Return (X, Y) of the center of cell containing provided text 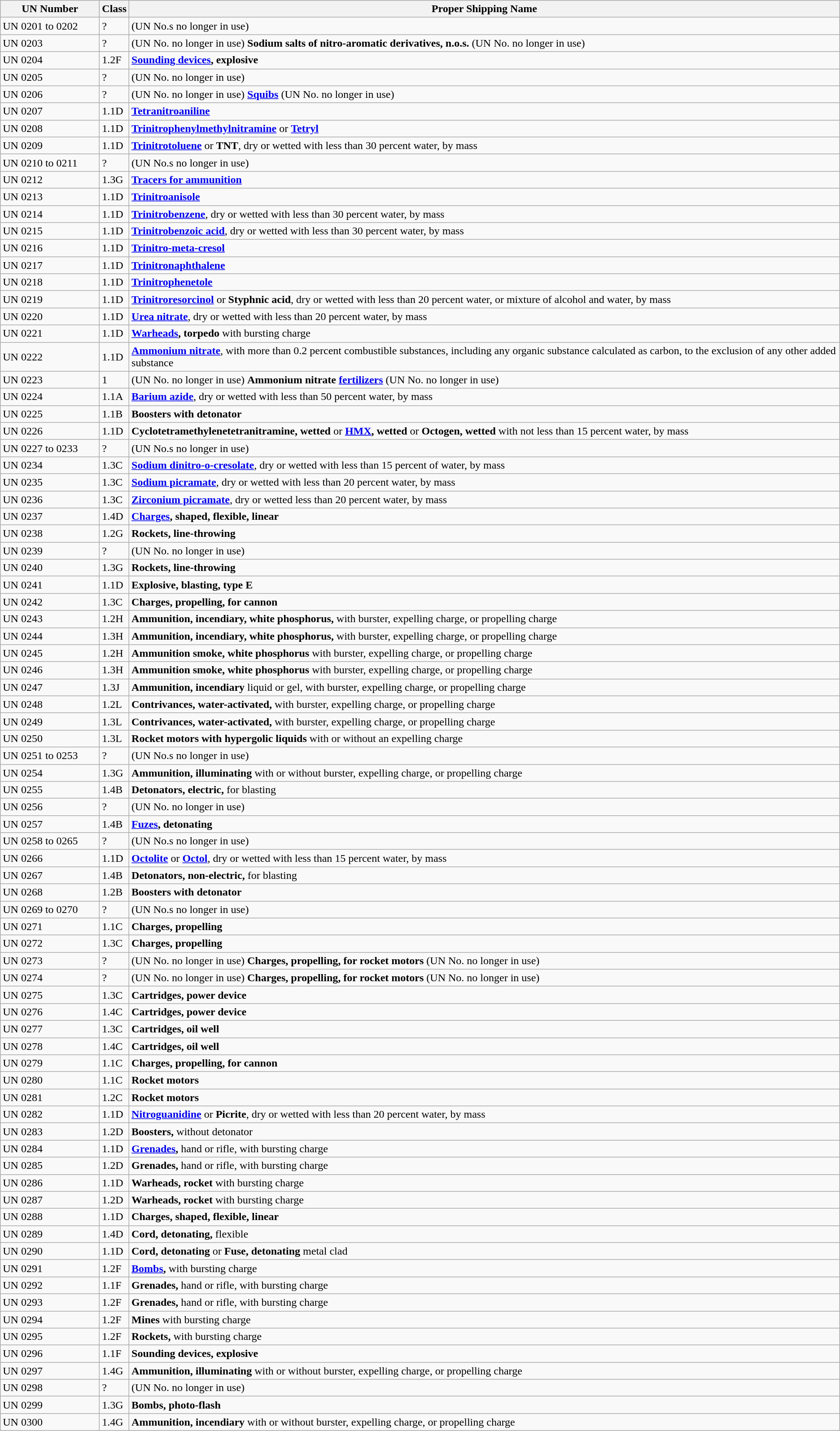
1.1A (114, 397)
UN 0246 (50, 670)
Trinitrobenzoic acid, dry or wetted with less than 30 percent water, by mass (485, 231)
UN 0209 (50, 145)
UN 0235 (50, 482)
UN 0300 (50, 1422)
UN 0272 (50, 944)
Trinitrophenylmethylnitramine or Tetryl (485, 128)
UN 0248 (50, 704)
UN 0227 to 0233 (50, 448)
UN 0247 (50, 687)
(UN No. no longer in use) Sodium salts of nitro-aromatic derivatives, n.o.s. (UN No. no longer in use) (485, 43)
Cord, detonating, flexible (485, 1234)
Trinitrophenetole (485, 282)
UN 0245 (50, 653)
UN 0225 (50, 414)
UN 0238 (50, 534)
Ammunition, incendiary with or without burster, expelling charge, or propelling charge (485, 1422)
Warheads, torpedo with bursting charge (485, 334)
UN 0295 (50, 1337)
UN 0213 (50, 197)
Trinitronaphthalene (485, 265)
UN 0274 (50, 978)
UN 0289 (50, 1234)
UN 0221 (50, 334)
UN 0282 (50, 1115)
UN 0203 (50, 43)
UN 0266 (50, 858)
UN 0285 (50, 1166)
UN 0290 (50, 1251)
UN 0239 (50, 551)
UN 0294 (50, 1319)
Bombs, photo-flash (485, 1405)
UN 0276 (50, 1012)
UN 0292 (50, 1285)
UN 0234 (50, 465)
Barium azide, dry or wetted with less than 50 percent water, by mass (485, 397)
UN 0243 (50, 619)
UN 0255 (50, 790)
1.1B (114, 414)
UN 0217 (50, 265)
Detonators, non-electric, for blasting (485, 875)
Proper Shipping Name (485, 9)
UN 0280 (50, 1080)
Cyclotetramethylenetetranitramine, wetted or HMX, wetted or Octogen, wetted with not less than 15 percent water, by mass (485, 431)
Fuzes, detonating (485, 824)
Ammunition, incendiary liquid or gel, with burster, expelling charge, or propelling charge (485, 687)
UN 0293 (50, 1302)
Sodium dinitro-o-cresolate, dry or wetted with less than 15 percent of water, by mass (485, 465)
(UN No. no longer in use) Ammonium nitrate fertilizers (UN No. no longer in use) (485, 380)
UN 0241 (50, 585)
Rocket motors with hypergolic liquids with or without an expelling charge (485, 738)
UN Number (50, 9)
Cord, detonating or Fuse, detonating metal clad (485, 1251)
UN 0298 (50, 1388)
UN 0237 (50, 517)
Explosive, blasting, type E (485, 585)
UN 0214 (50, 214)
UN 0277 (50, 1029)
UN 0207 (50, 111)
UN 0299 (50, 1405)
UN 0226 (50, 431)
UN 0215 (50, 231)
UN 0250 (50, 738)
Urea nitrate, dry or wetted with less than 20 percent water, by mass (485, 316)
UN 0283 (50, 1132)
Trinitroresorcinol or Styphnic acid, dry or wetted with less than 20 percent water, or mixture of alcohol and water, by mass (485, 299)
UN 0268 (50, 892)
UN 0256 (50, 807)
UN 0273 (50, 961)
UN 0257 (50, 824)
1.2L (114, 704)
UN 0222 (50, 356)
1 (114, 380)
1.2G (114, 534)
(UN No. no longer in use) Squibs (UN No. no longer in use) (485, 94)
Trinitrotoluene or TNT, dry or wetted with less than 30 percent water, by mass (485, 145)
Sodium picramate, dry or wetted with less than 20 percent water, by mass (485, 482)
UN 0205 (50, 77)
UN 0218 (50, 282)
UN 0291 (50, 1268)
UN 0210 to 0211 (50, 162)
UN 0278 (50, 1046)
UN 0216 (50, 248)
UN 0267 (50, 875)
UN 0249 (50, 721)
Rockets, with bursting charge (485, 1337)
Octolite or Octol, dry or wetted with less than 15 percent water, by mass (485, 858)
UN 0204 (50, 60)
Boosters, without detonator (485, 1132)
UN 0288 (50, 1217)
UN 0284 (50, 1149)
Detonators, electric, for blasting (485, 790)
UN 0279 (50, 1063)
Zirconium picramate, dry or wetted less than 20 percent water, by mass (485, 500)
1.2C (114, 1097)
Mines with bursting charge (485, 1319)
UN 0236 (50, 500)
Class (114, 9)
UN 0224 (50, 397)
Nitroguanidine or Picrite, dry or wetted with less than 20 percent water, by mass (485, 1115)
1.2B (114, 892)
UN 0281 (50, 1097)
UN 0206 (50, 94)
UN 0201 to 0202 (50, 26)
UN 0254 (50, 773)
Trinitroanisole (485, 197)
Bombs, with bursting charge (485, 1268)
UN 0240 (50, 568)
UN 0212 (50, 180)
Tracers for ammunition (485, 180)
UN 0258 to 0265 (50, 841)
1.3J (114, 687)
UN 0297 (50, 1371)
UN 0251 to 0253 (50, 755)
UN 0286 (50, 1183)
UN 0269 to 0270 (50, 909)
UN 0219 (50, 299)
UN 0287 (50, 1200)
UN 0220 (50, 316)
UN 0208 (50, 128)
UN 0244 (50, 636)
Trinitro-meta-cresol (485, 248)
UN 0223 (50, 380)
Trinitrobenzene, dry or wetted with less than 30 percent water, by mass (485, 214)
UN 0296 (50, 1354)
UN 0242 (50, 602)
UN 0275 (50, 995)
UN 0271 (50, 926)
Tetranitroaniline (485, 111)
